Pinpoint the cell where the given text exists, returning its [X, Y] midpoint coordinate. 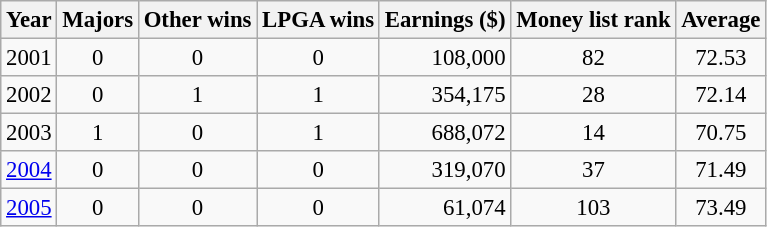
70.75 [721, 133]
82 [594, 58]
688,072 [444, 133]
103 [594, 208]
28 [594, 95]
2002 [29, 95]
Other wins [197, 20]
354,175 [444, 95]
2001 [29, 58]
72.53 [721, 58]
61,074 [444, 208]
2005 [29, 208]
71.49 [721, 170]
Average [721, 20]
108,000 [444, 58]
72.14 [721, 95]
LPGA wins [318, 20]
14 [594, 133]
Earnings ($) [444, 20]
2003 [29, 133]
319,070 [444, 170]
73.49 [721, 208]
2004 [29, 170]
Money list rank [594, 20]
37 [594, 170]
Year [29, 20]
Majors [98, 20]
